Pinpoint the cell where the given text exists, returning its [X, Y] midpoint coordinate. 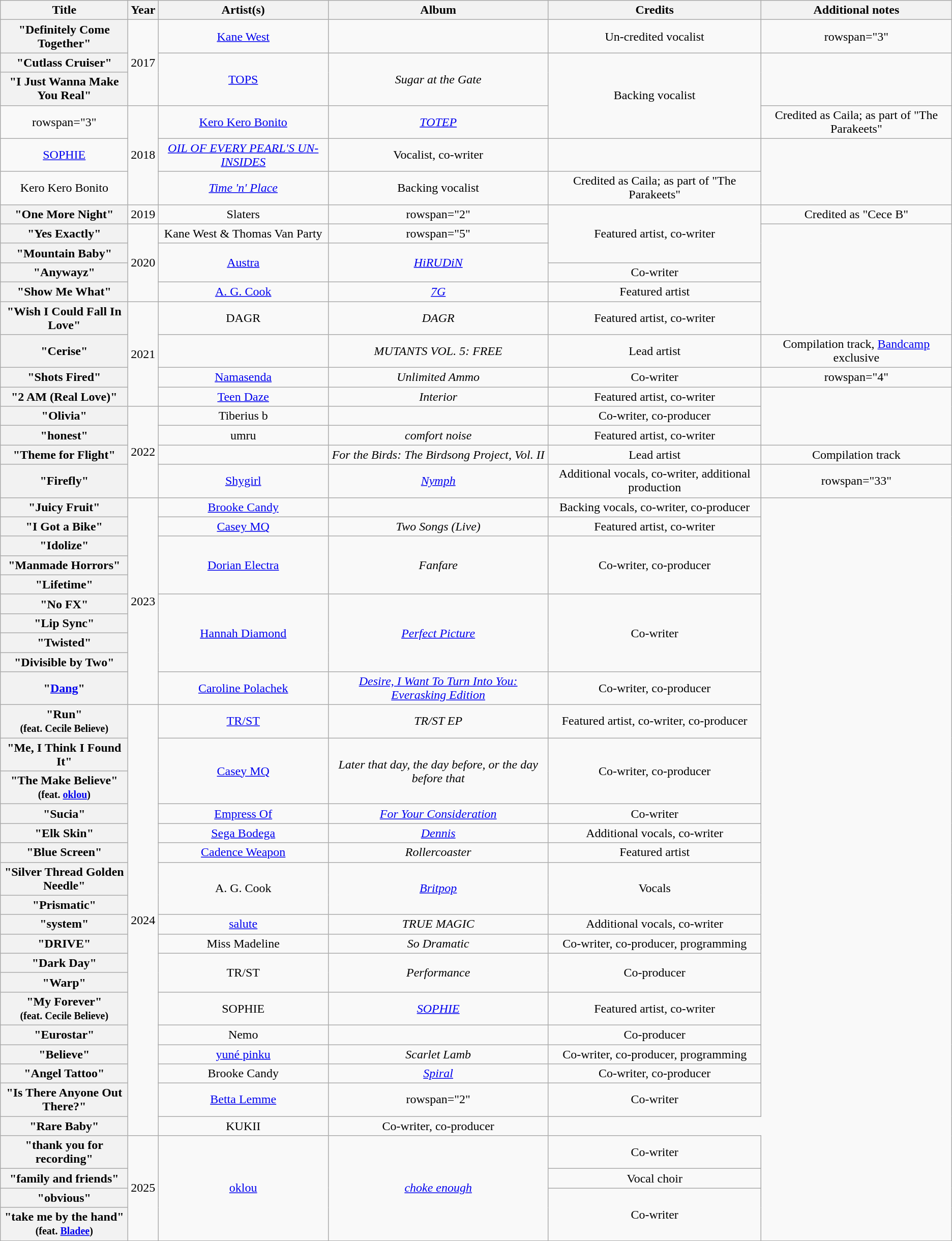
Tiberius b [243, 416]
"Prismatic" [64, 905]
umru [243, 435]
Backing vocals, co-writer, co-producer [655, 507]
Interior [438, 397]
Credited as "Cece B" [856, 214]
Betta Lemme [243, 1100]
Nemo [243, 1035]
"Firefly" [64, 481]
"Olivia" [64, 416]
"One More Night" [64, 214]
Compilation track, Bandcamp exclusive [856, 351]
oklou [243, 1188]
"Yes Exactly" [64, 233]
KUKII [243, 1126]
"Wish I Could Fall In Love" [64, 317]
Credits [655, 10]
"2 AM (Real Love)" [64, 397]
"Definitely Come Together" [64, 37]
Desire, I Want To Turn Into You: Everasking Edition [438, 689]
comfort noise [438, 435]
TOTEP [438, 122]
Namasenda [243, 377]
"take me by the hand"(feat. Bladee) [64, 1224]
Year [143, 10]
Britpop [438, 888]
"Juicy Fruit" [64, 507]
"Dang" [64, 689]
Title [64, 10]
For the Birds: The Birdsong Project, Vol. II [438, 455]
2018 [143, 155]
"The Make Believe"(feat. oklou) [64, 787]
Miss Madeline [243, 943]
Fanfare [438, 565]
Kane West & Thomas Van Party [243, 233]
"Manmade Horrors" [64, 565]
MUTANTS VOL. 5: FREE [438, 351]
OIL OF EVERY PEARL'S UN-INSIDES [243, 155]
rowspan="5" [438, 233]
2017 [143, 63]
2024 [143, 921]
Dorian Electra [243, 565]
2023 [143, 601]
Dennis [438, 833]
TRUE MAGIC [438, 924]
Additional vocals, co-writer, additional production [655, 481]
"Cutlass Cruiser" [64, 63]
"Anywayz" [64, 272]
"Twisted" [64, 642]
"Elk Skin" [64, 833]
"I Just Wanna Make You Real" [64, 88]
"Show Me What" [64, 291]
"obvious" [64, 1198]
"Theme for Flight" [64, 455]
Austra [243, 262]
Sugar at the Gate [438, 79]
yuné pinku [243, 1054]
Spiral [438, 1074]
2022 [143, 452]
"Dark Day" [64, 963]
"Cerise" [64, 351]
Perfect Picture [438, 633]
HiRUDiN [438, 262]
Artist(s) [243, 10]
rowspan="33" [856, 481]
"family and friends" [64, 1178]
TOPS [243, 79]
Performance [438, 972]
So Dramatic [438, 943]
"Lip Sync" [64, 623]
Additional notes [856, 10]
"Run"(feat. Cecile Believe) [64, 721]
Nymph [438, 481]
Slaters [243, 214]
"Believe" [64, 1054]
7G [438, 291]
Scarlet Lamb [438, 1054]
2021 [143, 353]
Empress Of [243, 814]
"Angel Tattoo" [64, 1074]
2025 [143, 1188]
choke enough [438, 1188]
"Lifetime" [64, 584]
salute [243, 924]
"honest" [64, 435]
"I Got a Bike" [64, 526]
"system" [64, 924]
"Warp" [64, 982]
"thank you for recording" [64, 1153]
"Sucia" [64, 814]
For Your Consideration [438, 814]
Featured artist, co-writer, co-producer [655, 721]
"DRIVE" [64, 943]
"Is There Anyone Out There?" [64, 1100]
2019 [143, 214]
Unlimited Ammo [438, 377]
"Shots Fired" [64, 377]
"No FX" [64, 604]
Cadence Weapon [243, 852]
TR/ST EP [438, 721]
"Silver Thread Golden Needle" [64, 879]
Vocals [655, 888]
Time 'n' Place [243, 188]
"Mountain Baby" [64, 253]
"Divisible by Two" [64, 662]
2020 [143, 262]
Teen Daze [243, 397]
Sega Bodega [243, 833]
Kane West [243, 37]
"Rare Baby" [64, 1126]
Un-credited vocalist [655, 37]
Hannah Diamond [243, 633]
"Eurostar" [64, 1035]
Caroline Polachek [243, 689]
Album [438, 10]
Rollercoaster [438, 852]
"My Forever"(feat. Cecile Believe) [64, 1008]
Shygirl [243, 481]
Later that day, the day before, or the day before that [438, 771]
"Idolize" [64, 546]
Vocalist, co-writer [438, 155]
rowspan="4" [856, 377]
Vocal choir [655, 1178]
"Blue Screen" [64, 852]
"Me, I Think I Found It" [64, 755]
Compilation track [856, 455]
Two Songs (Live) [438, 526]
